Capture the cell that displays the provided text and extract its (X, Y) central coordinate. 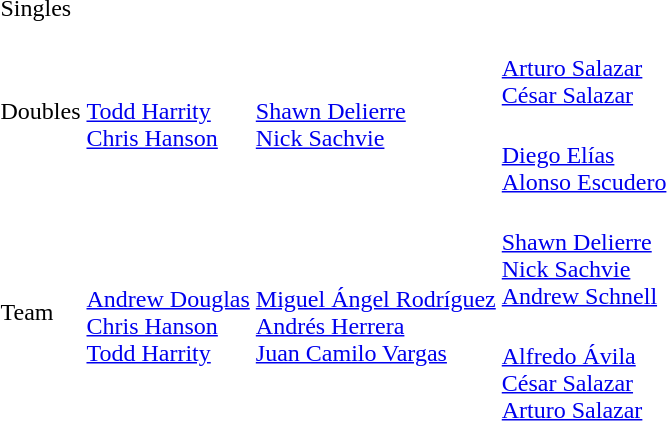
Shawn DelierreNick Sachvie (376, 112)
Todd HarrityChris Hanson (168, 112)
